Provide the [x, y] coordinate of the cell's center where the given text is located.  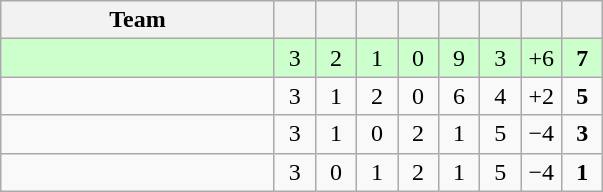
+6 [542, 58]
7 [582, 58]
4 [500, 96]
Team [138, 20]
6 [460, 96]
9 [460, 58]
+2 [542, 96]
